Determine the (x, y) coordinate at the center of the cell enclosing the given text.  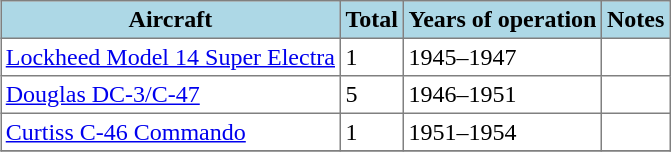
Total (372, 20)
Notes (636, 20)
Lockheed Model 14 Super Electra (170, 57)
Aircraft (170, 20)
5 (372, 95)
1951–1954 (502, 132)
Douglas DC-3/C-47 (170, 95)
1946–1951 (502, 95)
Curtiss C-46 Commando (170, 132)
Years of operation (502, 20)
1945–1947 (502, 57)
